Determine the [x, y] coordinate at the center of the cell enclosing the given text.  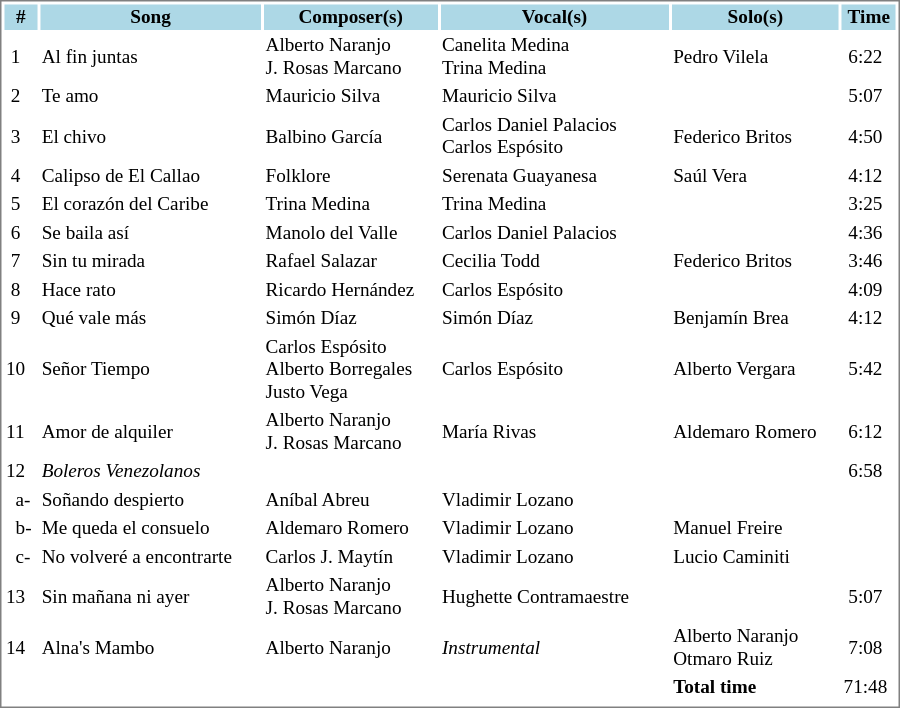
María Rivas [554, 432]
6:22 [868, 57]
3:25 [868, 205]
Ricardo Hernández [350, 291]
Instrumental [554, 648]
Folklore [350, 177]
3:46 [868, 262]
Song [150, 17]
Qué vale más [150, 319]
71:48 [868, 688]
Soñando despierto [150, 501]
Me queda el consuelo [150, 529]
Rafael Salazar [350, 262]
6 [20, 233]
Boleros Venezolanos [150, 472]
Al fin juntas [150, 57]
Carlos Daniel PalaciosCarlos Espósito [554, 136]
Alberto Naranjo [350, 648]
14 [20, 648]
No volveré a encontrarte [150, 557]
Sin tu mirada [150, 262]
Hughette Contramaestre [554, 597]
5 [20, 205]
Cecilia Todd [554, 262]
Amor de alquiler [150, 432]
El chivo [150, 136]
Lucio Caminiti [756, 557]
# [20, 17]
7 [20, 262]
Vocal(s) [554, 17]
Señor Tiempo [150, 369]
5:42 [868, 369]
7:08 [868, 648]
9 [20, 319]
Alberto NaranjoOtmaro Ruiz [756, 648]
Serenata Guayanesa [554, 177]
Sin mañana ni ayer [150, 597]
4:36 [868, 233]
2 [20, 97]
Carlos EspósitoAlberto BorregalesJusto Vega [350, 369]
Total time [756, 688]
Canelita MedinaTrina Medina [554, 57]
Saúl Vera [756, 177]
6:12 [868, 432]
4 [20, 177]
a- [20, 501]
c- [20, 557]
Benjamín Brea [756, 319]
Carlos Daniel Palacios [554, 233]
Composer(s) [350, 17]
Alna's Mambo [150, 648]
8 [20, 291]
Aníbal Abreu [350, 501]
4:50 [868, 136]
6:58 [868, 472]
Balbino García [350, 136]
Se baila así [150, 233]
Manuel Freire [756, 529]
11 [20, 432]
Manolo del Valle [350, 233]
13 [20, 597]
b- [20, 529]
Time [868, 17]
3 [20, 136]
Te amo [150, 97]
4:09 [868, 291]
Hace rato [150, 291]
El corazón del Caribe [150, 205]
Pedro Vilela [756, 57]
Solo(s) [756, 17]
Alberto Vergara [756, 369]
Calipso de El Callao [150, 177]
Carlos J. Maytín [350, 557]
1 [20, 57]
12 [20, 472]
10 [20, 369]
